Detect which cell encompasses the target text, then output its [x, y] center coordinate. 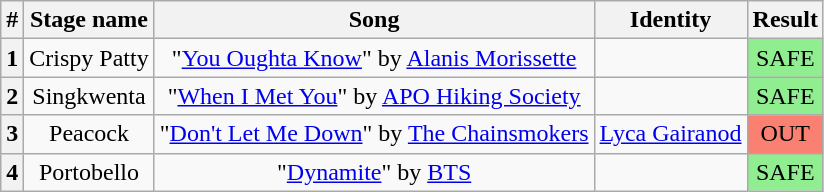
Song [374, 20]
"Don't Let Me Down" by The Chainsmokers [374, 134]
Peacock [89, 134]
"You Oughta Know" by Alanis Morissette [374, 58]
4 [12, 172]
Portobello [89, 172]
2 [12, 96]
Result [785, 20]
OUT [785, 134]
Identity [670, 20]
1 [12, 58]
Crispy Patty [89, 58]
Stage name [89, 20]
"When I Met You" by APO Hiking Society [374, 96]
Lyca Gairanod [670, 134]
3 [12, 134]
# [12, 20]
"Dynamite" by BTS [374, 172]
Singkwenta [89, 96]
